Return (X, Y) of the center of cell containing provided text 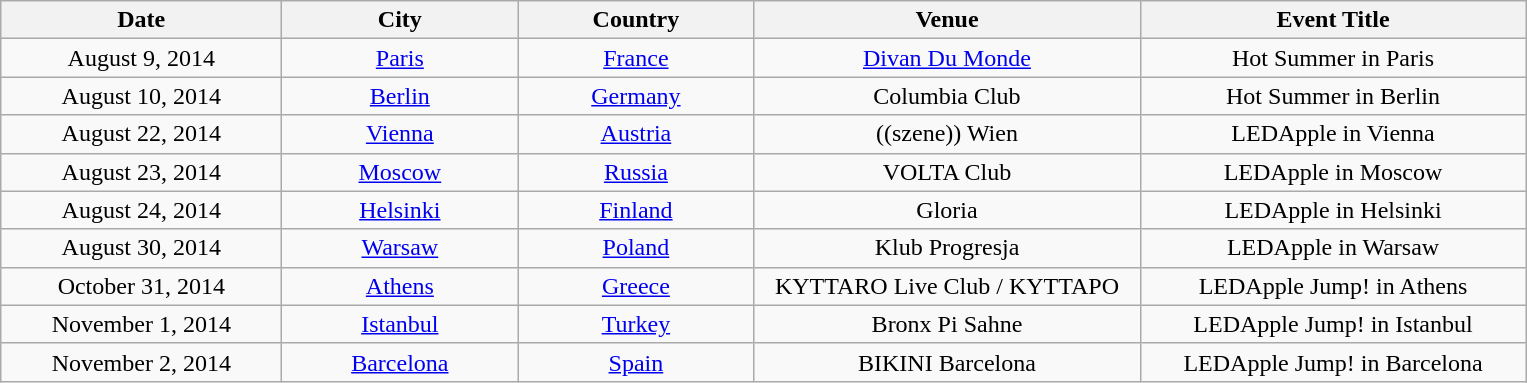
Country (636, 20)
Vienna (400, 134)
August 30, 2014 (142, 248)
Divan Du Monde (947, 58)
France (636, 58)
Date (142, 20)
LEDApple in Warsaw (1333, 248)
Barcelona (400, 362)
August 23, 2014 (142, 172)
Helsinki (400, 210)
Istanbul (400, 324)
Paris (400, 58)
Berlin (400, 96)
Event Title (1333, 20)
((szene)) Wien (947, 134)
August 22, 2014 (142, 134)
Venue (947, 20)
Columbia Club (947, 96)
Klub Progresja (947, 248)
LEDApple Jump! in Athens (1333, 286)
VOLTA Club (947, 172)
Spain (636, 362)
Finland (636, 210)
August 9, 2014 (142, 58)
Hot Summer in Berlin (1333, 96)
LEDApple in Moscow (1333, 172)
Hot Summer in Paris (1333, 58)
August 24, 2014 (142, 210)
LEDApple in Vienna (1333, 134)
City (400, 20)
Warsaw (400, 248)
Russia (636, 172)
BIKINI Barcelona (947, 362)
Germany (636, 96)
Greece (636, 286)
Bronx Pi Sahne (947, 324)
LEDApple Jump! in Barcelona (1333, 362)
Poland (636, 248)
KYTTARO Live Club / ΚΥΤΤΑΡΟ (947, 286)
August 10, 2014 (142, 96)
Turkey (636, 324)
October 31, 2014 (142, 286)
LEDApple in Helsinki (1333, 210)
Moscow (400, 172)
November 2, 2014 (142, 362)
LEDApple Jump! in Istanbul (1333, 324)
Austria (636, 134)
Athens (400, 286)
November 1, 2014 (142, 324)
Gloria (947, 210)
